For the text-containing cell, return its midpoint in (x, y) coordinate format. 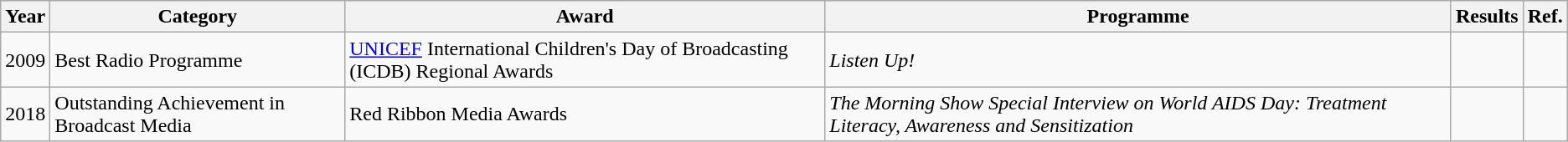
Listen Up! (1138, 60)
Best Radio Programme (198, 60)
Programme (1138, 17)
Results (1487, 17)
Award (585, 17)
Category (198, 17)
2018 (25, 114)
Ref. (1545, 17)
Outstanding Achievement in Broadcast Media (198, 114)
UNICEF International Children's Day of Broadcasting (ICDB) Regional Awards (585, 60)
Red Ribbon Media Awards (585, 114)
2009 (25, 60)
The Morning Show Special Interview on World AIDS Day: Treatment Literacy, Awareness and Sensitization (1138, 114)
Year (25, 17)
